From the cell containing the given text, extract its center point as (X, Y) coordinate. 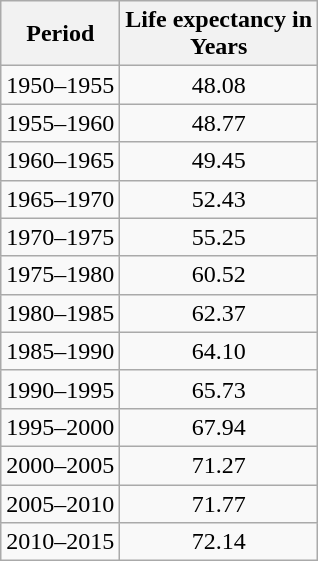
2010–2015 (60, 542)
55.25 (219, 237)
64.10 (219, 351)
1950–1955 (60, 85)
1970–1975 (60, 237)
2005–2010 (60, 503)
49.45 (219, 161)
1975–1980 (60, 275)
2000–2005 (60, 465)
1960–1965 (60, 161)
Period (60, 34)
71.77 (219, 503)
Life expectancy in Years (219, 34)
1995–2000 (60, 427)
1980–1985 (60, 313)
67.94 (219, 427)
72.14 (219, 542)
48.77 (219, 123)
48.08 (219, 85)
1985–1990 (60, 351)
1990–1995 (60, 389)
71.27 (219, 465)
1965–1970 (60, 199)
60.52 (219, 275)
62.37 (219, 313)
52.43 (219, 199)
65.73 (219, 389)
1955–1960 (60, 123)
